Search for the cell housing the specified text and yield its [x, y] center coordinate. 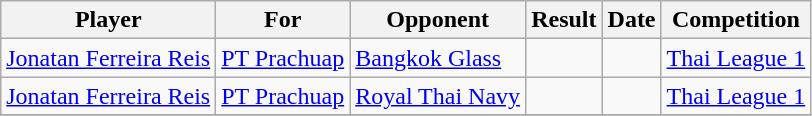
Bangkok Glass [438, 58]
For [283, 20]
Competition [736, 20]
Result [564, 20]
Date [632, 20]
Opponent [438, 20]
Royal Thai Navy [438, 96]
Player [108, 20]
